For the text-containing cell, return its midpoint in (X, Y) coordinate format. 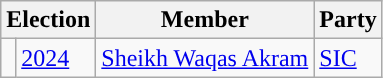
SIC (348, 58)
Member (205, 20)
Party (348, 20)
Election (48, 20)
2024 (56, 58)
Sheikh Waqas Akram (205, 58)
